Return the [X, Y] coordinate for the center point of the cell that contains the specified text.  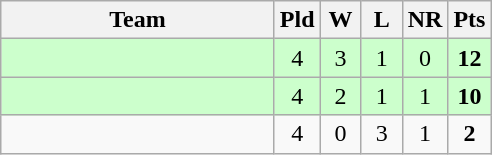
Team [138, 20]
L [382, 20]
Pts [470, 20]
10 [470, 96]
W [340, 20]
Pld [297, 20]
12 [470, 58]
NR [425, 20]
